Output the (x, y) coordinate of the center of the cell containing the given text.  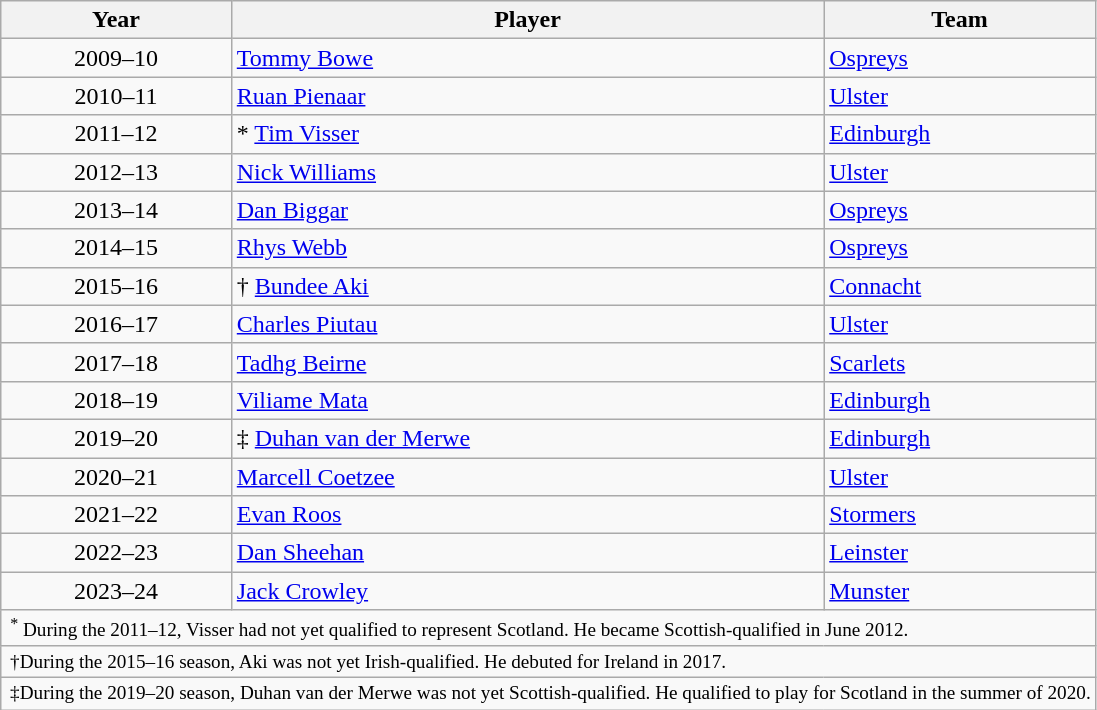
2021–22 (116, 515)
2013–14 (116, 210)
Charles Piutau (527, 324)
Dan Biggar (527, 210)
Viliame Mata (527, 400)
Dan Sheehan (527, 553)
2017–18 (116, 362)
Munster (960, 591)
Scarlets (960, 362)
Leinster (960, 553)
Year (116, 20)
Team (960, 20)
Connacht (960, 286)
Evan Roos (527, 515)
2014–15 (116, 248)
* During the 2011–12, Visser had not yet qualified to represent Scotland. He became Scottish-qualified in June 2012. (548, 628)
* Tim Visser (527, 134)
Tommy Bowe (527, 58)
Nick Williams (527, 172)
†During the 2015–16 season, Aki was not yet Irish-qualified. He debuted for Ireland in 2017. (548, 662)
Tadhg Beirne (527, 362)
2023–24 (116, 591)
Ruan Pienaar (527, 96)
2011–12 (116, 134)
† Bundee Aki (527, 286)
2010–11 (116, 96)
2022–23 (116, 553)
2012–13 (116, 172)
2019–20 (116, 438)
Jack Crowley (527, 591)
Marcell Coetzee (527, 477)
2015–16 (116, 286)
‡During the 2019–20 season, Duhan van der Merwe was not yet Scottish-qualified. He qualified to play for Scotland in the summer of 2020. (548, 694)
‡ Duhan van der Merwe (527, 438)
Player (527, 20)
2009–10 (116, 58)
2016–17 (116, 324)
2020–21 (116, 477)
2018–19 (116, 400)
Stormers (960, 515)
Rhys Webb (527, 248)
